From the cell containing the given text, extract its center point as (X, Y) coordinate. 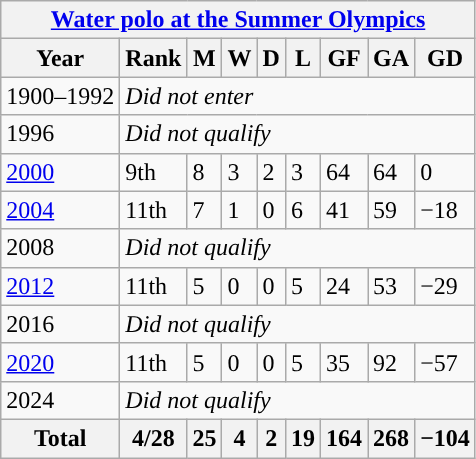
2012 (60, 286)
92 (392, 362)
35 (344, 362)
W (240, 58)
GF (344, 58)
2004 (60, 210)
2024 (60, 400)
59 (392, 210)
25 (204, 438)
19 (302, 438)
2020 (60, 362)
4 (240, 438)
−18 (446, 210)
9th (154, 172)
41 (344, 210)
Water polo at the Summer Olympics (238, 20)
Total (60, 438)
2016 (60, 324)
268 (392, 438)
Year (60, 58)
Did not enter (298, 96)
7 (204, 210)
−29 (446, 286)
1996 (60, 134)
M (204, 58)
2008 (60, 248)
1900–1992 (60, 96)
2000 (60, 172)
1 (240, 210)
−104 (446, 438)
6 (302, 210)
24 (344, 286)
Rank (154, 58)
L (302, 58)
D (271, 58)
GA (392, 58)
53 (392, 286)
164 (344, 438)
−57 (446, 362)
4/28 (154, 438)
GD (446, 58)
8 (204, 172)
